Detect which cell encompasses the target text, then output its [X, Y] center coordinate. 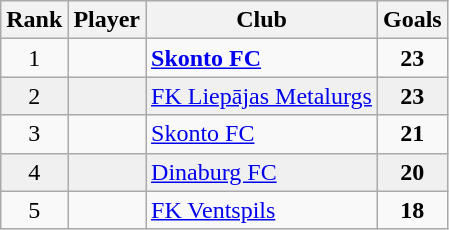
20 [412, 172]
5 [34, 210]
21 [412, 134]
FK Liepājas Metalurgs [262, 96]
3 [34, 134]
Club [262, 20]
FK Ventspils [262, 210]
Goals [412, 20]
Dinaburg FC [262, 172]
Rank [34, 20]
2 [34, 96]
Player [107, 20]
1 [34, 58]
18 [412, 210]
4 [34, 172]
